Locate the cell with the specified text and output its (x, y) center coordinate. 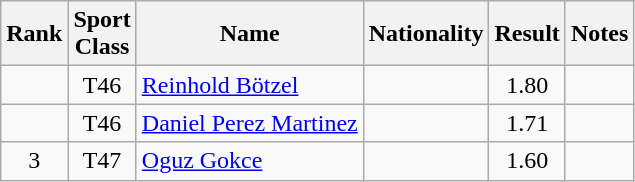
SportClass (102, 34)
1.71 (527, 123)
Notes (599, 34)
Oguz Gokce (250, 161)
Result (527, 34)
Rank (34, 34)
1.60 (527, 161)
Reinhold Bötzel (250, 85)
Daniel Perez Martinez (250, 123)
Name (250, 34)
Nationality (426, 34)
T47 (102, 161)
1.80 (527, 85)
3 (34, 161)
